Detect which cell encompasses the target text, then output its (x, y) center coordinate. 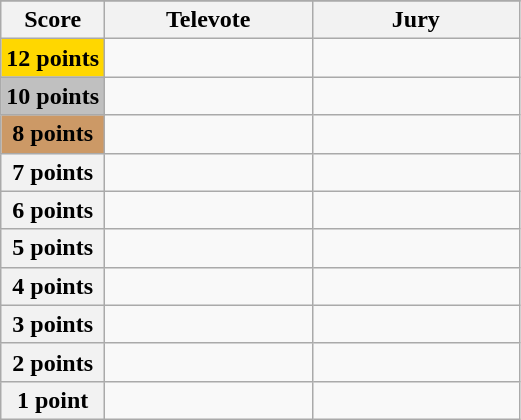
6 points (53, 210)
Jury (416, 20)
12 points (53, 58)
3 points (53, 324)
5 points (53, 248)
8 points (53, 134)
2 points (53, 362)
Score (53, 20)
4 points (53, 286)
Televote (209, 20)
1 point (53, 400)
7 points (53, 172)
10 points (53, 96)
